Identify which cell holds the provided text, then report its [X, Y] central coordinate. 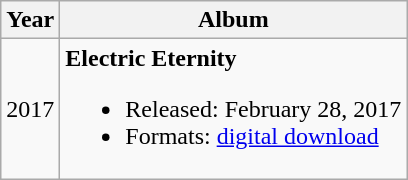
Electric EternityReleased: February 28, 2017Formats: digital download [234, 109]
Album [234, 20]
2017 [30, 109]
Year [30, 20]
